Output the [x, y] coordinate of the center of the cell containing the given text.  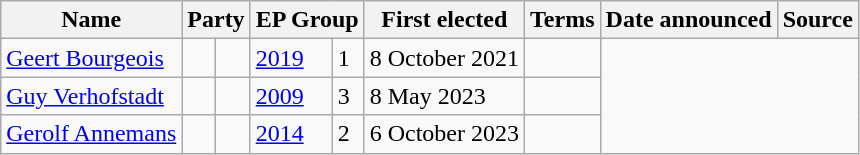
EP Group [307, 20]
2009 [291, 96]
Terms [563, 20]
Guy Verhofstadt [92, 96]
3 [348, 96]
Party [216, 20]
Geert Bourgeois [92, 58]
Source [818, 20]
2014 [291, 134]
2 [348, 134]
1 [348, 58]
Gerolf Annemans [92, 134]
First elected [444, 20]
Date announced [688, 20]
2019 [291, 58]
Name [92, 20]
8 May 2023 [444, 96]
8 October 2021 [444, 58]
6 October 2023 [444, 134]
